Return (x, y) of the center of cell containing provided text 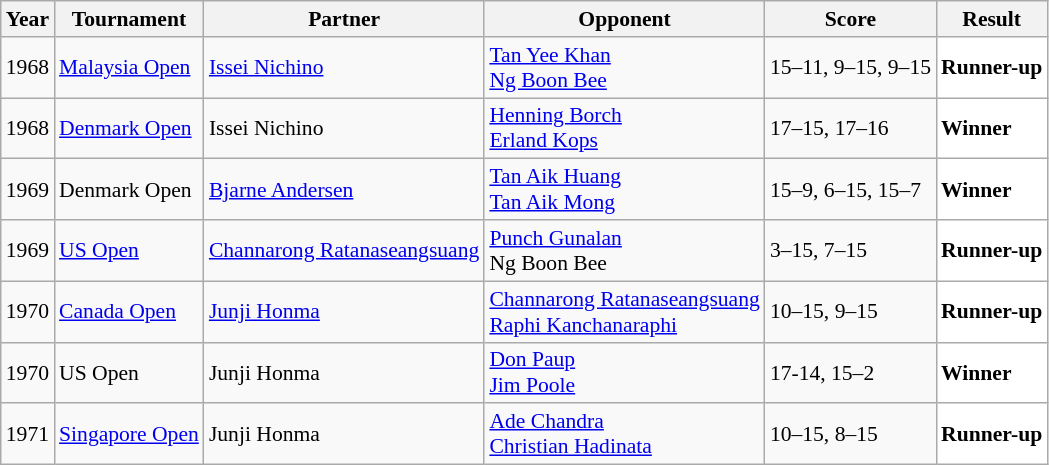
10–15, 9–15 (850, 312)
Channarong Ratanaseangsuang Raphi Kanchanaraphi (624, 312)
17–15, 17–16 (850, 128)
Score (850, 19)
Tan Yee Khan Ng Boon Bee (624, 68)
Malaysia Open (129, 68)
Singapore Open (129, 434)
Don Paup Jim Poole (624, 372)
Punch Gunalan Ng Boon Bee (624, 250)
Result (992, 19)
Channarong Ratanaseangsuang (344, 250)
Ade Chandra Christian Hadinata (624, 434)
1971 (28, 434)
3–15, 7–15 (850, 250)
17-14, 15–2 (850, 372)
Tournament (129, 19)
Opponent (624, 19)
Year (28, 19)
10–15, 8–15 (850, 434)
Bjarne Andersen (344, 190)
Tan Aik Huang Tan Aik Mong (624, 190)
Canada Open (129, 312)
Henning Borch Erland Kops (624, 128)
15–11, 9–15, 9–15 (850, 68)
Partner (344, 19)
15–9, 6–15, 15–7 (850, 190)
